Identify which cell holds the provided text, then report its (X, Y) central coordinate. 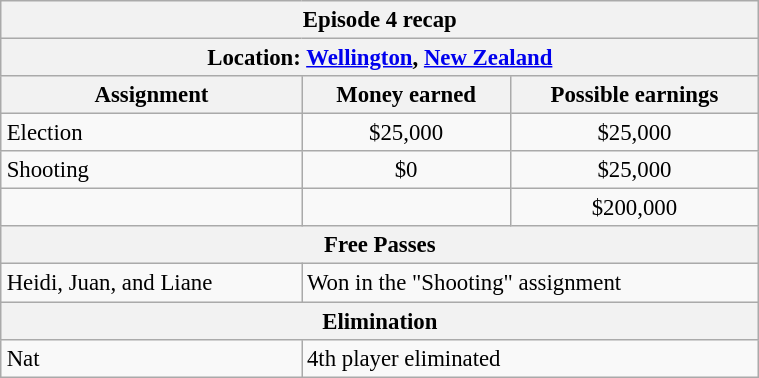
Won in the "Shooting" assignment (530, 283)
Location: Wellington, New Zealand (380, 57)
Free Passes (380, 245)
Assignment (151, 95)
$0 (406, 170)
4th player eliminated (530, 358)
Possible earnings (635, 95)
Heidi, Juan, and Liane (151, 283)
Elimination (380, 321)
Money earned (406, 95)
Nat (151, 358)
$200,000 (635, 208)
Shooting (151, 170)
Episode 4 recap (380, 20)
Election (151, 133)
